Scan for the cell matching the given text and deliver its (x, y) coordinate at center. 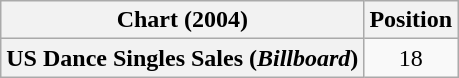
Chart (2004) (182, 20)
Position (411, 20)
US Dance Singles Sales (Billboard) (182, 58)
18 (411, 58)
